Determine the [x, y] coordinate at the center of the cell enclosing the given text.  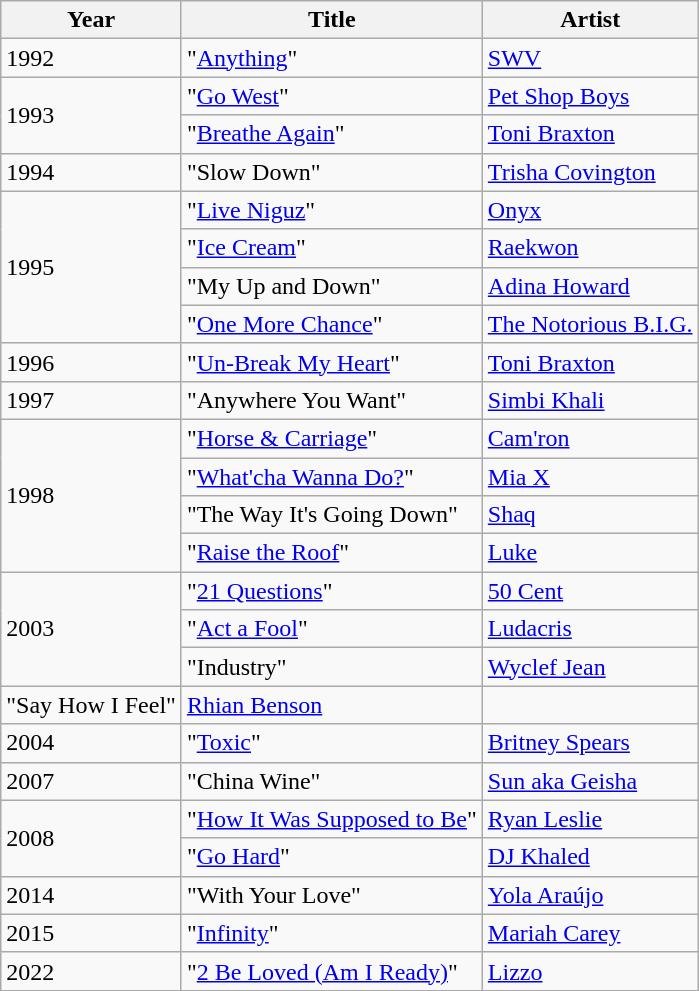
1993 [92, 115]
"My Up and Down" [332, 286]
Shaq [590, 515]
"Raise the Roof" [332, 553]
2007 [92, 781]
Ryan Leslie [590, 819]
Mariah Carey [590, 933]
"Say How I Feel" [92, 705]
Pet Shop Boys [590, 96]
Sun aka Geisha [590, 781]
Mia X [590, 477]
Cam'ron [590, 438]
1995 [92, 267]
Artist [590, 20]
Trisha Covington [590, 172]
Yola Araújo [590, 895]
Year [92, 20]
1996 [92, 362]
"Infinity" [332, 933]
"China Wine" [332, 781]
2014 [92, 895]
"Live Niguz" [332, 210]
"With Your Love" [332, 895]
Title [332, 20]
The Notorious B.I.G. [590, 324]
1998 [92, 495]
"Horse & Carriage" [332, 438]
"Slow Down" [332, 172]
Onyx [590, 210]
"How It Was Supposed to Be" [332, 819]
"Un-Break My Heart" [332, 362]
"2 Be Loved (Am I Ready)" [332, 971]
1992 [92, 58]
2003 [92, 629]
Simbi Khali [590, 400]
Lizzo [590, 971]
"The Way It's Going Down" [332, 515]
"Breathe Again" [332, 134]
"Act a Fool" [332, 629]
1997 [92, 400]
2015 [92, 933]
Adina Howard [590, 286]
2022 [92, 971]
Ludacris [590, 629]
"Ice Cream" [332, 248]
Luke [590, 553]
DJ Khaled [590, 857]
"Go West" [332, 96]
Britney Spears [590, 743]
"Go Hard" [332, 857]
Raekwon [590, 248]
Wyclef Jean [590, 667]
"Industry" [332, 667]
50 Cent [590, 591]
2004 [92, 743]
2008 [92, 838]
"One More Chance" [332, 324]
1994 [92, 172]
SWV [590, 58]
"What'cha Wanna Do?" [332, 477]
"Toxic" [332, 743]
Rhian Benson [332, 705]
"Anywhere You Want" [332, 400]
"21 Questions" [332, 591]
"Anything" [332, 58]
